Return the [x, y] coordinate for the center point of the cell that contains the specified text.  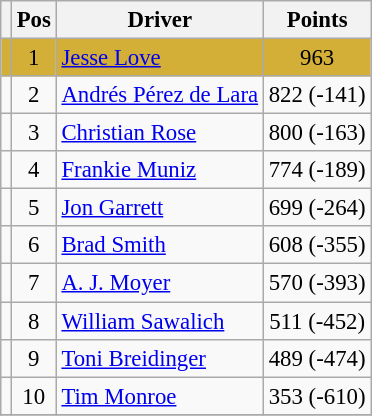
Jesse Love [160, 58]
489 (-474) [316, 358]
822 (-141) [316, 95]
353 (-610) [316, 396]
Brad Smith [160, 245]
Frankie Muniz [160, 170]
570 (-393) [316, 283]
5 [34, 208]
William Sawalich [160, 321]
6 [34, 245]
511 (-452) [316, 321]
Andrés Pérez de Lara [160, 95]
608 (-355) [316, 245]
Tim Monroe [160, 396]
774 (-189) [316, 170]
1 [34, 58]
Driver [160, 20]
2 [34, 95]
7 [34, 283]
800 (-163) [316, 133]
Points [316, 20]
3 [34, 133]
8 [34, 321]
Toni Breidinger [160, 358]
963 [316, 58]
9 [34, 358]
Christian Rose [160, 133]
10 [34, 396]
Jon Garrett [160, 208]
A. J. Moyer [160, 283]
699 (-264) [316, 208]
Pos [34, 20]
4 [34, 170]
